Detect which cell encompasses the target text, then output its (x, y) center coordinate. 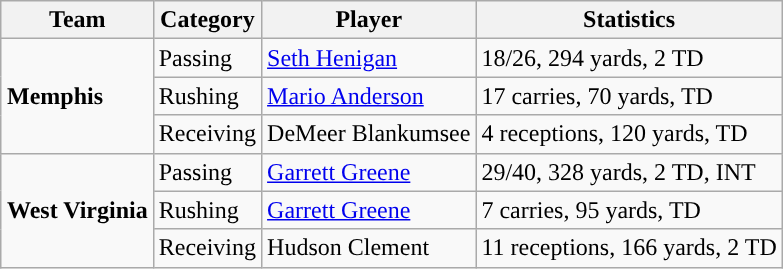
Memphis (77, 96)
Mario Anderson (369, 96)
Statistics (629, 20)
DeMeer Blankumsee (369, 134)
17 carries, 70 yards, TD (629, 96)
Category (207, 20)
11 receptions, 166 yards, 2 TD (629, 248)
Hudson Clement (369, 248)
7 carries, 95 yards, TD (629, 210)
West Virginia (77, 210)
29/40, 328 yards, 2 TD, INT (629, 172)
4 receptions, 120 yards, TD (629, 134)
18/26, 294 yards, 2 TD (629, 58)
Player (369, 20)
Seth Henigan (369, 58)
Team (77, 20)
